Scan for the cell matching the given text and deliver its [X, Y] coordinate at center. 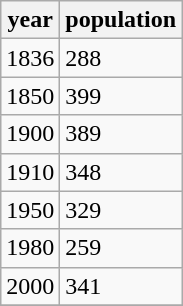
1910 [30, 172]
259 [121, 248]
1980 [30, 248]
329 [121, 210]
1850 [30, 96]
2000 [30, 286]
399 [121, 96]
population [121, 20]
1900 [30, 134]
341 [121, 286]
389 [121, 134]
288 [121, 58]
year [30, 20]
1836 [30, 58]
1950 [30, 210]
348 [121, 172]
